Search for the cell housing the specified text and yield its [X, Y] center coordinate. 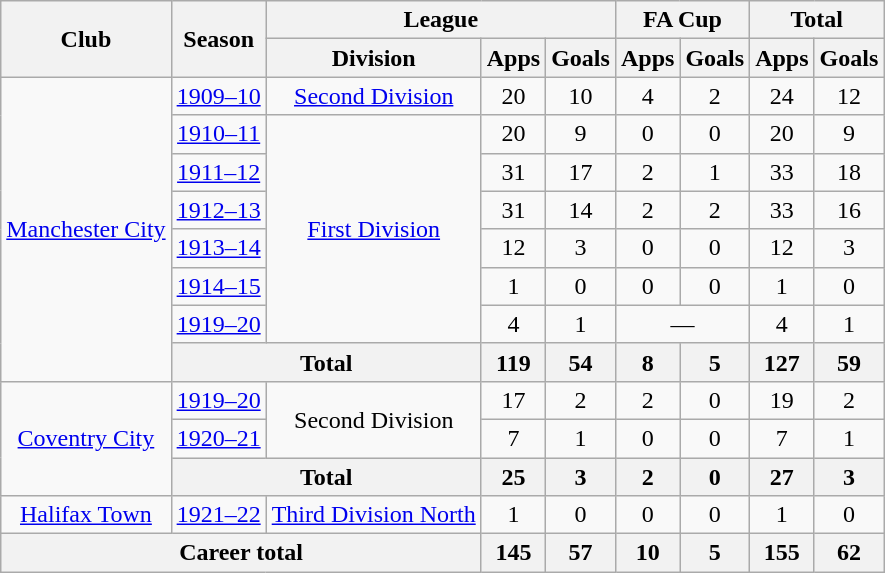
16 [849, 210]
1911–12 [218, 172]
1910–11 [218, 134]
Third Division North [374, 515]
1913–14 [218, 248]
1912–13 [218, 210]
League [440, 20]
27 [782, 477]
1914–15 [218, 286]
Season [218, 39]
1920–21 [218, 438]
57 [581, 553]
54 [581, 362]
Club [86, 39]
145 [513, 553]
First Division [374, 229]
Coventry City [86, 438]
127 [782, 362]
62 [849, 553]
Halifax Town [86, 515]
Division [374, 58]
— [682, 324]
59 [849, 362]
14 [581, 210]
25 [513, 477]
Career total [241, 553]
1909–10 [218, 96]
18 [849, 172]
FA Cup [682, 20]
19 [782, 400]
119 [513, 362]
Manchester City [86, 229]
1921–22 [218, 515]
24 [782, 96]
8 [647, 362]
155 [782, 553]
